Search for the cell housing the specified text and yield its (x, y) center coordinate. 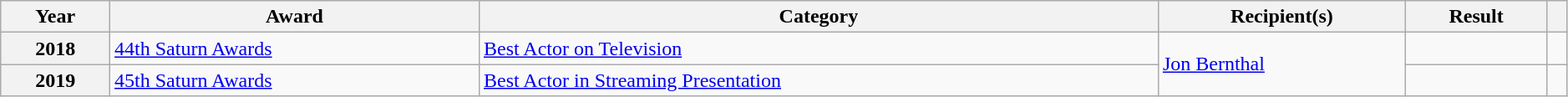
Category (819, 17)
Year (55, 17)
45th Saturn Awards (295, 80)
Jon Bernthal (1281, 64)
Best Actor in Streaming Presentation (819, 80)
2018 (55, 48)
44th Saturn Awards (295, 48)
Result (1477, 17)
2019 (55, 80)
Best Actor on Television (819, 48)
Recipient(s) (1281, 17)
Award (295, 17)
